For the text-containing cell, return its midpoint in (X, Y) coordinate format. 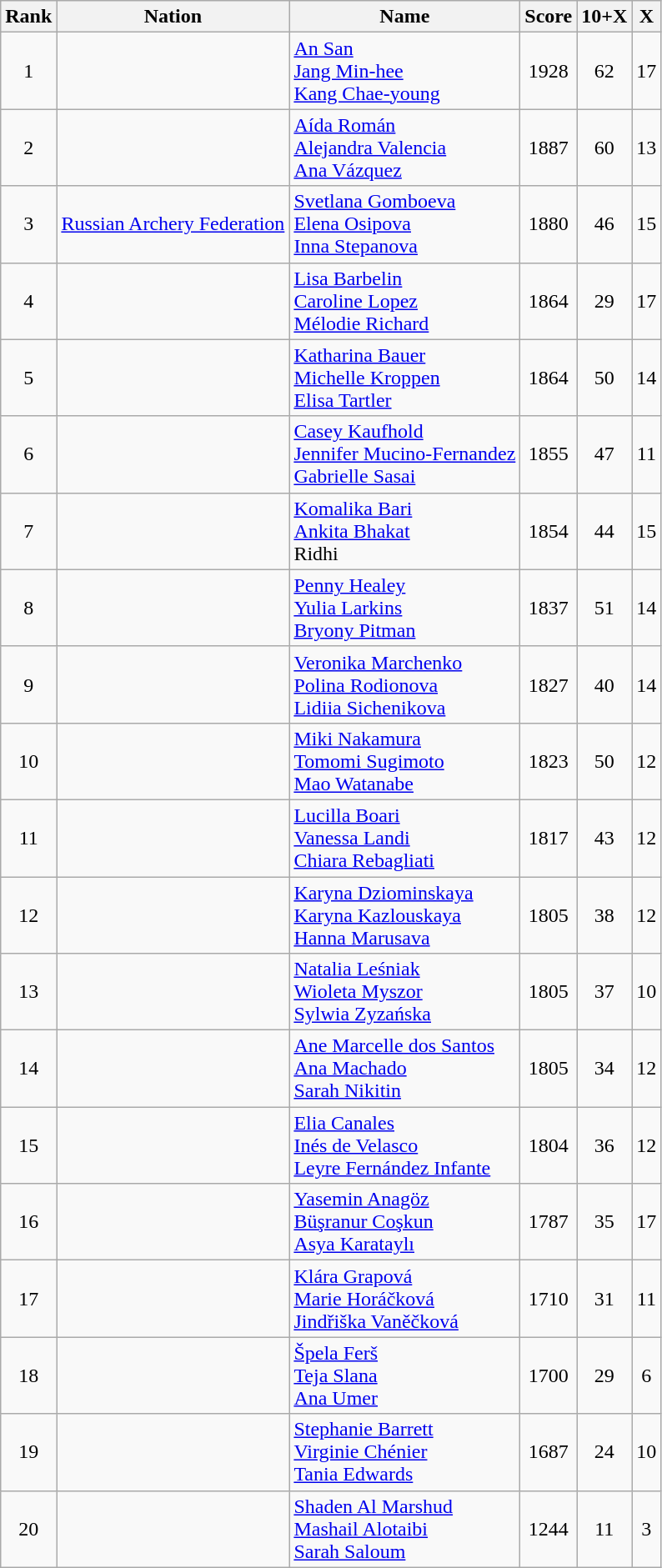
Svetlana Gomboeva Elena Osipova Inna Stepanova (405, 224)
9 (28, 684)
1687 (549, 1452)
2 (28, 148)
40 (604, 684)
18 (28, 1375)
Špela Ferš Teja Slana Ana Umer (405, 1375)
1804 (549, 1145)
Rank (28, 17)
31 (604, 1299)
Elia Canales Inés de Velasco Leyre Fernández Infante (405, 1145)
Lucilla Boari Vanessa Landi Chiara Rebagliati (405, 838)
Katharina Bauer Michelle Kroppen Elisa Tartler (405, 378)
62 (604, 71)
51 (604, 608)
Name (405, 17)
Casey Kaufhold Jennifer Mucino-Fernandez Gabrielle Sasai (405, 454)
Komalika Bari Ankita Bhakat Ridhi (405, 531)
Stephanie Barrett Virginie Chénier Tania Edwards (405, 1452)
5 (28, 378)
16 (28, 1222)
Shaden Al Marshud Mashail Alotaibi Sarah Saloum (405, 1529)
Klára Grapová Marie Horáčková Jindřiška Vaněčková (405, 1299)
1244 (549, 1529)
4 (28, 301)
24 (604, 1452)
An San Jang Min-hee Kang Chae-young (405, 71)
46 (604, 224)
1854 (549, 531)
43 (604, 838)
Penny Healey Yulia Larkins Bryony Pitman (405, 608)
Nation (173, 17)
10+X (604, 17)
1710 (549, 1299)
Yasemin Anagöz Büşranur Coşkun Asya Karataylı (405, 1222)
X (647, 17)
Karyna Dziominskaya Karyna Kazlouskaya Hanna Marusava (405, 915)
1 (28, 71)
47 (604, 454)
Aída Román Alejandra Valencia Ana Vázquez (405, 148)
Veronika Marchenko Polina Rodionova Lidiia Sichenikova (405, 684)
1887 (549, 148)
37 (604, 992)
8 (28, 608)
Miki Nakamura Tomomi Sugimoto Mao Watanabe (405, 761)
35 (604, 1222)
Ane Marcelle dos Santos Ana Machado Sarah Nikitin (405, 1069)
1855 (549, 454)
1880 (549, 224)
Russian Archery Federation (173, 224)
34 (604, 1069)
19 (28, 1452)
60 (604, 148)
Natalia Leśniak Wioleta Myszor Sylwia Zyzańska (405, 992)
1700 (549, 1375)
20 (28, 1529)
Lisa Barbelin Caroline Lopez Mélodie Richard (405, 301)
1787 (549, 1222)
36 (604, 1145)
44 (604, 531)
1823 (549, 761)
1837 (549, 608)
1817 (549, 838)
1928 (549, 71)
Score (549, 17)
38 (604, 915)
1827 (549, 684)
7 (28, 531)
